Identify which cell holds the provided text, then report its (x, y) central coordinate. 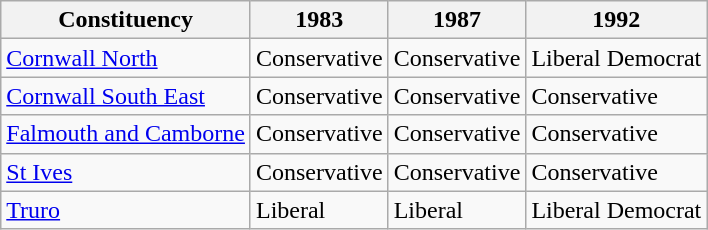
Cornwall South East (126, 96)
Constituency (126, 20)
1983 (319, 20)
Truro (126, 210)
Falmouth and Camborne (126, 134)
1987 (457, 20)
Cornwall North (126, 58)
1992 (616, 20)
St Ives (126, 172)
